From the cell containing the given text, extract its center point as [X, Y] coordinate. 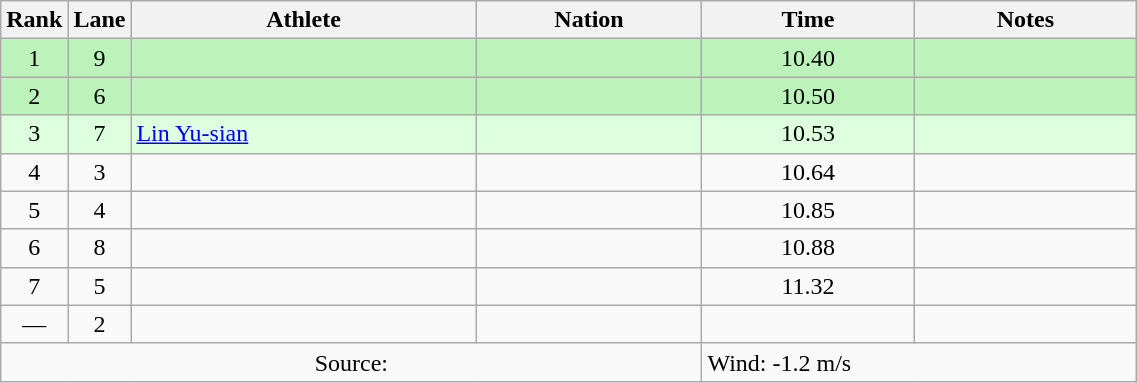
1 [34, 58]
Source: [352, 362]
Lane [100, 20]
— [34, 324]
10.50 [808, 96]
10.85 [808, 210]
11.32 [808, 286]
10.53 [808, 134]
Notes [1026, 20]
Athlete [304, 20]
Time [808, 20]
8 [100, 248]
Nation [589, 20]
9 [100, 58]
Wind: -1.2 m/s [920, 362]
Rank [34, 20]
10.40 [808, 58]
10.64 [808, 172]
Lin Yu-sian [304, 134]
10.88 [808, 248]
